Pinpoint the cell where the given text exists, returning its (X, Y) midpoint coordinate. 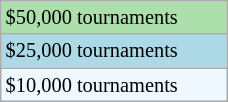
$25,000 tournaments (114, 51)
$10,000 tournaments (114, 85)
$50,000 tournaments (114, 17)
